Return the (x, y) coordinate for the center point of the cell that contains the specified text.  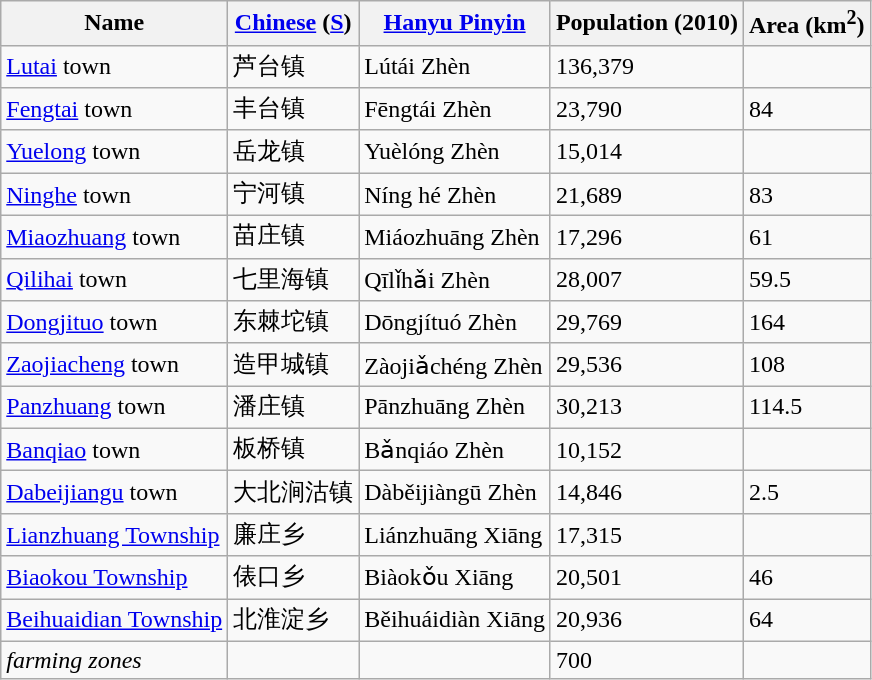
Area (km2) (808, 24)
Bǎnqiáo Zhèn (455, 450)
板桥镇 (294, 450)
Lútái Zhèn (455, 66)
芦台镇 (294, 66)
29,769 (646, 322)
Ninghe town (114, 194)
Qīlǐhǎi Zhèn (455, 280)
Lianzhuang Township (114, 534)
23,790 (646, 110)
Banqiao town (114, 450)
2.5 (808, 492)
20,501 (646, 578)
20,936 (646, 620)
15,014 (646, 152)
17,296 (646, 238)
Chinese (S) (294, 24)
Beihuaidian Township (114, 620)
Zàojiǎchéng Zhèn (455, 364)
Fēngtái Zhèn (455, 110)
Běihuáidiàn Xiāng (455, 620)
Yuelong town (114, 152)
Biaokou Township (114, 578)
farming zones (114, 660)
东棘坨镇 (294, 322)
Dabeijiangu town (114, 492)
64 (808, 620)
潘庄镇 (294, 408)
136,379 (646, 66)
Fengtai town (114, 110)
Qilihai town (114, 280)
Dōngjítuó Zhèn (455, 322)
苗庄镇 (294, 238)
700 (646, 660)
宁河镇 (294, 194)
Dongjituo town (114, 322)
30,213 (646, 408)
Liánzhuāng Xiāng (455, 534)
21,689 (646, 194)
59.5 (808, 280)
Níng hé Zhèn (455, 194)
84 (808, 110)
造甲城镇 (294, 364)
61 (808, 238)
Population (2010) (646, 24)
俵口乡 (294, 578)
岳龙镇 (294, 152)
Hanyu Pinyin (455, 24)
114.5 (808, 408)
廉庄乡 (294, 534)
29,536 (646, 364)
28,007 (646, 280)
46 (808, 578)
83 (808, 194)
Panzhuang town (114, 408)
17,315 (646, 534)
14,846 (646, 492)
Lutai town (114, 66)
Dàběijiàngū Zhèn (455, 492)
Miáozhuāng Zhèn (455, 238)
大北涧沽镇 (294, 492)
北淮淀乡 (294, 620)
10,152 (646, 450)
七里海镇 (294, 280)
Name (114, 24)
丰台镇 (294, 110)
Yuèlóng Zhèn (455, 152)
108 (808, 364)
164 (808, 322)
Pānzhuāng Zhèn (455, 408)
Miaozhuang town (114, 238)
Zaojiacheng town (114, 364)
Biàokǒu Xiāng (455, 578)
